Pinpoint the cell where the given text exists, returning its [x, y] midpoint coordinate. 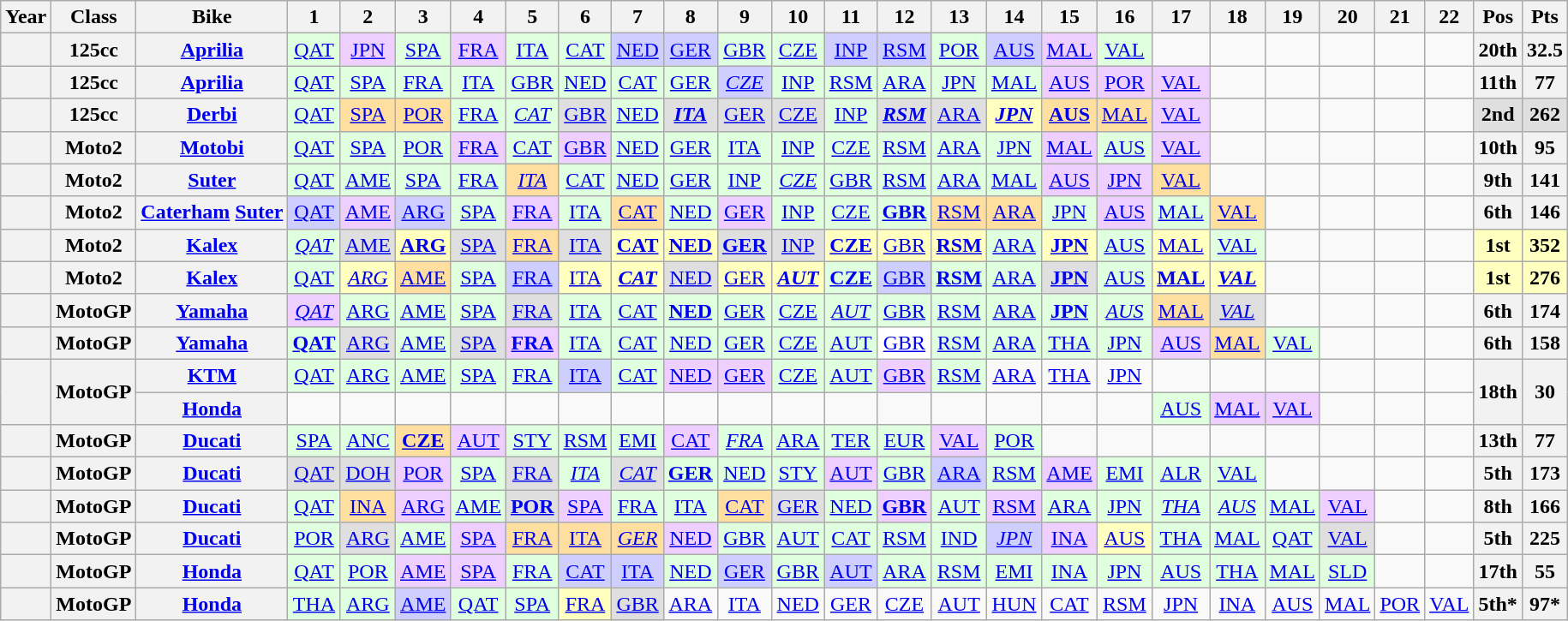
Motobi [212, 147]
Caterham Suter [212, 212]
21 [1400, 17]
ANC [368, 441]
158 [1544, 343]
15 [1069, 17]
8th [1498, 506]
9 [744, 17]
11th [1498, 82]
14 [1014, 17]
8 [691, 17]
DOH [368, 474]
Derbi [212, 115]
Pts [1544, 17]
20 [1347, 17]
ALR [1181, 474]
30 [1544, 391]
95 [1544, 147]
18 [1237, 17]
Suter [212, 180]
16 [1124, 17]
174 [1544, 310]
20th [1498, 50]
55 [1544, 571]
5 [532, 17]
17th [1498, 571]
KTM [212, 375]
17 [1181, 17]
13th [1498, 441]
352 [1544, 245]
EUR [905, 441]
3 [423, 17]
12 [905, 17]
1 [314, 17]
10 [798, 17]
146 [1544, 212]
276 [1544, 278]
22 [1450, 17]
18th [1498, 391]
141 [1544, 180]
32.5 [1544, 50]
2 [368, 17]
Year [26, 17]
9th [1498, 180]
166 [1544, 506]
5th* [1498, 604]
Class [94, 17]
19 [1292, 17]
11 [851, 17]
HUN [1014, 604]
6 [585, 17]
13 [959, 17]
Pos [1498, 17]
97* [1544, 604]
225 [1544, 539]
IND [959, 539]
10th [1498, 147]
TER [851, 441]
7 [637, 17]
2nd [1498, 115]
262 [1544, 115]
SLD [1347, 571]
173 [1544, 474]
4 [478, 17]
Bike [212, 17]
